Determine the [X, Y] coordinate at the center of the cell enclosing the given text.  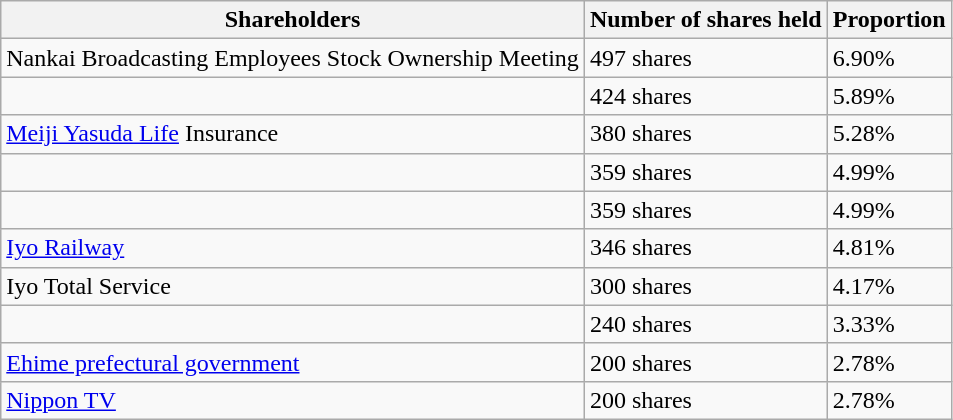
Iyo Railway [293, 248]
300 shares [706, 286]
Iyo Total Service [293, 286]
Shareholders [293, 20]
380 shares [706, 134]
3.33% [889, 324]
240 shares [706, 324]
Number of shares held [706, 20]
Ehime prefectural government [293, 362]
Proportion [889, 20]
4.81% [889, 248]
Nippon TV [293, 400]
5.89% [889, 96]
6.90% [889, 58]
346 shares [706, 248]
497 shares [706, 58]
5.28% [889, 134]
Nankai Broadcasting Employees Stock Ownership Meeting [293, 58]
424 shares [706, 96]
Meiji Yasuda Life Insurance [293, 134]
4.17% [889, 286]
